Locate the cell with the specified text and output its [X, Y] center coordinate. 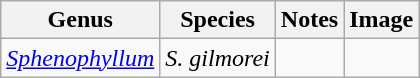
Sphenophyllum [80, 58]
Notes [309, 20]
Genus [80, 20]
Species [218, 20]
Image [382, 20]
S. gilmorei [218, 58]
